Locate the cell with the specified text and output its (x, y) center coordinate. 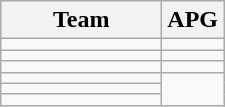
APG (193, 20)
Team (82, 20)
